Locate the cell with the specified text and output its (X, Y) center coordinate. 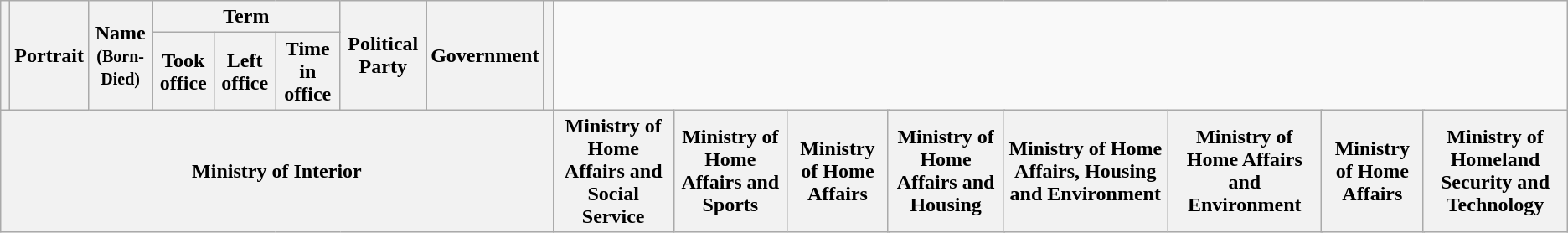
Took office (183, 71)
Time in office (308, 71)
Portrait (49, 55)
Ministry of Home Affairs and Environment (1245, 171)
Ministry of Home Affairs and Social Service (613, 171)
Political Party (384, 55)
Ministry of Homeland Security and Technology (1495, 171)
Left office (245, 71)
Government (485, 55)
Ministry of Home Affairs and Housing (945, 171)
Ministry of Interior (276, 171)
Term (246, 17)
Ministry of Home Affairs, Housing and Environment (1086, 171)
Name(Born-Died) (120, 55)
Ministry of Home Affairs and Sports (730, 171)
